Find where the given text appears and provide that cell's center as (X, Y) coordinate. 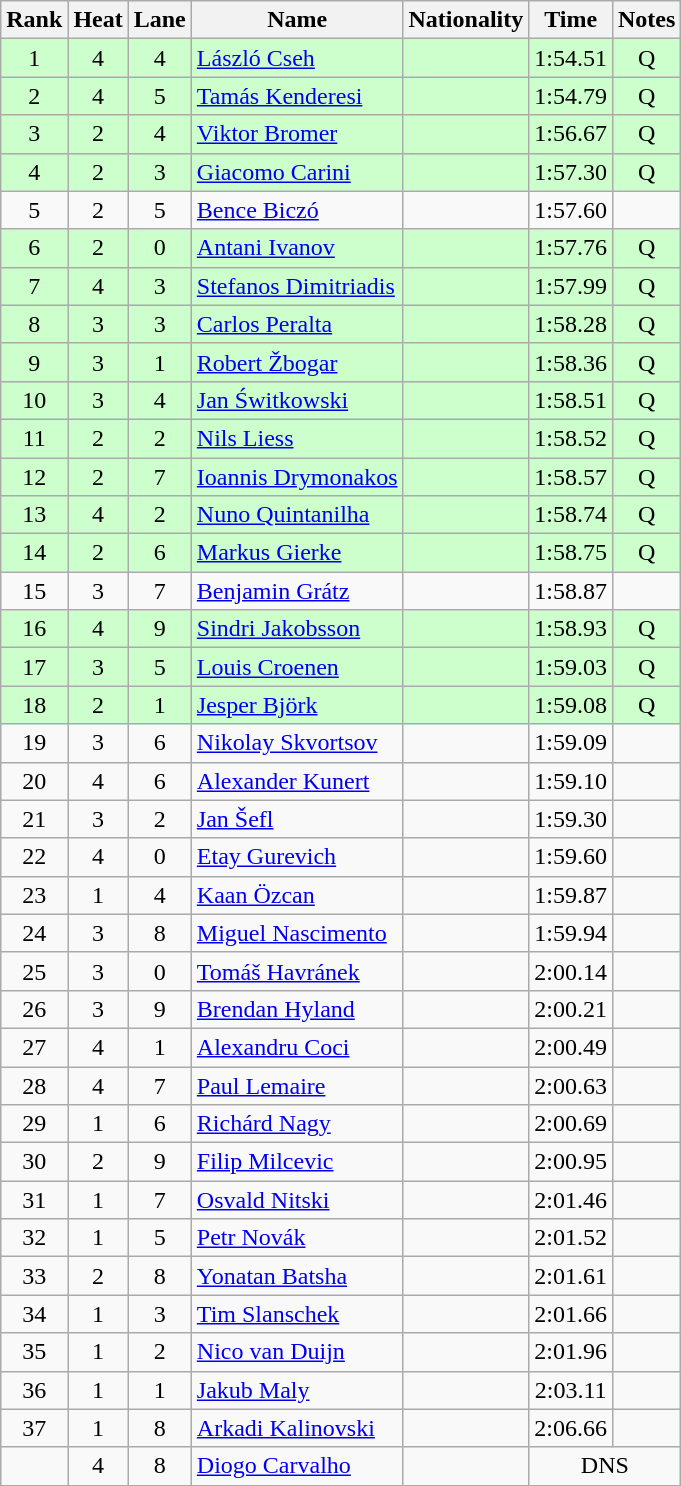
Louis Croenen (297, 667)
35 (34, 1352)
20 (34, 781)
Jesper Björk (297, 705)
Name (297, 20)
Tamás Kenderesi (297, 96)
1:58.87 (571, 591)
1:58.51 (571, 400)
22 (34, 857)
1:57.76 (571, 248)
Filip Milcevic (297, 1162)
26 (34, 1009)
Ioannis Drymonakos (297, 477)
2:01.96 (571, 1352)
1:57.99 (571, 286)
Kaan Özcan (297, 895)
1:58.75 (571, 553)
13 (34, 515)
1:59.30 (571, 819)
Heat (98, 20)
1:59.08 (571, 705)
31 (34, 1200)
2:00.49 (571, 1047)
1:57.30 (571, 172)
1:59.03 (571, 667)
Nationality (466, 20)
2:00.69 (571, 1124)
Jan Šefl (297, 819)
Alexander Kunert (297, 781)
1:58.93 (571, 629)
37 (34, 1428)
2:00.14 (571, 971)
29 (34, 1124)
Brendan Hyland (297, 1009)
2:06.66 (571, 1428)
Nils Liess (297, 438)
2:01.61 (571, 1276)
Paul Lemaire (297, 1085)
1:58.28 (571, 324)
Time (571, 20)
1:59.94 (571, 933)
27 (34, 1047)
36 (34, 1390)
23 (34, 895)
Alexandru Coci (297, 1047)
2:00.63 (571, 1085)
16 (34, 629)
Bence Biczó (297, 210)
Etay Gurevich (297, 857)
2:01.46 (571, 1200)
2:00.21 (571, 1009)
Nuno Quintanilha (297, 515)
1:59.87 (571, 895)
1:54.79 (571, 96)
1:57.60 (571, 210)
Rank (34, 20)
Diogo Carvalho (297, 1466)
1:59.09 (571, 743)
2:01.52 (571, 1238)
19 (34, 743)
12 (34, 477)
Jan Świtkowski (297, 400)
2:01.66 (571, 1314)
28 (34, 1085)
25 (34, 971)
Arkadi Kalinovski (297, 1428)
11 (34, 438)
Notes (646, 20)
33 (34, 1276)
15 (34, 591)
1:59.10 (571, 781)
Antani Ivanov (297, 248)
Nikolay Skvortsov (297, 743)
Benjamin Grátz (297, 591)
Viktor Bromer (297, 134)
Jakub Maly (297, 1390)
32 (34, 1238)
1:58.57 (571, 477)
Robert Žbogar (297, 362)
Sindri Jakobsson (297, 629)
1:58.74 (571, 515)
Osvald Nitski (297, 1200)
1:59.60 (571, 857)
Richárd Nagy (297, 1124)
Yonatan Batsha (297, 1276)
Lane (160, 20)
1:58.36 (571, 362)
Markus Gierke (297, 553)
Petr Novák (297, 1238)
László Cseh (297, 58)
34 (34, 1314)
21 (34, 819)
Tim Slanschek (297, 1314)
2:03.11 (571, 1390)
24 (34, 933)
Stefanos Dimitriadis (297, 286)
18 (34, 705)
1:58.52 (571, 438)
2:00.95 (571, 1162)
14 (34, 553)
Giacomo Carini (297, 172)
Miguel Nascimento (297, 933)
DNS (605, 1466)
1:54.51 (571, 58)
17 (34, 667)
Carlos Peralta (297, 324)
Tomáš Havránek (297, 971)
10 (34, 400)
1:56.67 (571, 134)
30 (34, 1162)
Nico van Duijn (297, 1352)
